Detect which cell encompasses the target text, then output its (X, Y) center coordinate. 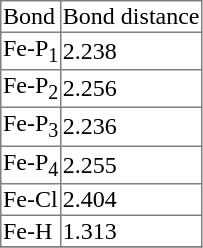
Bond (31, 17)
2.404 (132, 199)
2.236 (132, 127)
Fe-P4 (31, 165)
2.256 (132, 89)
2.238 (132, 51)
Fe-Cl (31, 199)
Fe-H (31, 231)
2.255 (132, 165)
1.313 (132, 231)
Bond distance (132, 17)
Fe-P2 (31, 89)
Fe-P1 (31, 51)
Fe-P3 (31, 127)
